Pinpoint the cell where the given text exists, returning its (X, Y) midpoint coordinate. 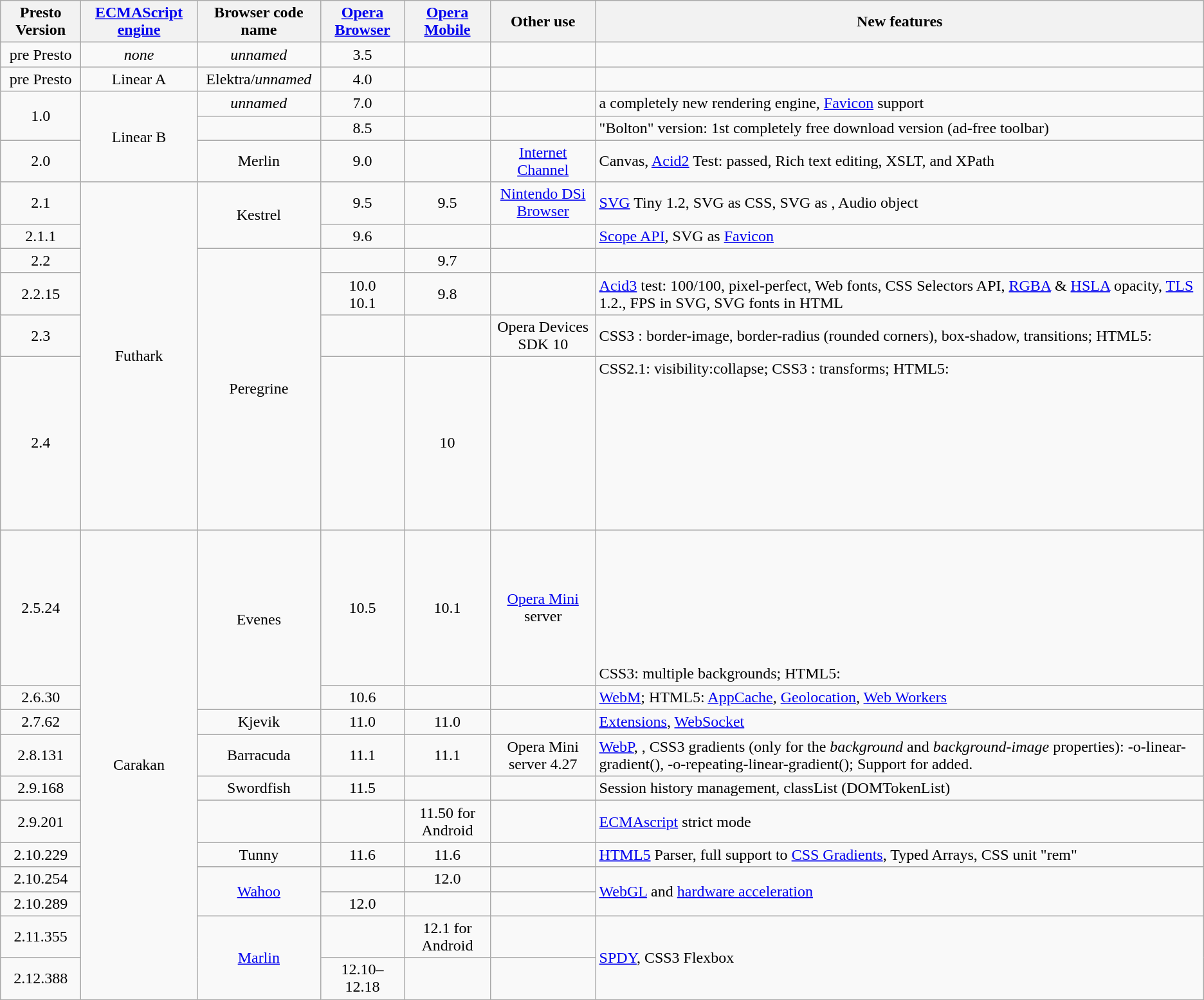
2.8.131 (41, 755)
2.3 (41, 336)
Peregrine (259, 388)
"Bolton" version: 1st completely free download version (ad-free toolbar) (899, 128)
Opera Mini server (543, 608)
Futhark (139, 356)
2.10.229 (41, 855)
2.9.168 (41, 788)
ECMAScript engine (139, 22)
12.1 for Android (448, 936)
CSS2.1: visibility:collapse; CSS3 : transforms; HTML5: shadows, Web Database, Web Storage, window.btoa, and window.atob (899, 442)
none (139, 55)
2.4 (41, 442)
a completely new rendering engine, Favicon support (899, 104)
Acid3 test: 100/100, pixel-perfect, Web fonts, CSS Selectors API, RGBA & HSLA opacity, TLS 1.2., FPS in SVG, SVG fonts in HTML (899, 293)
Kestrel (259, 215)
Tunny (259, 855)
Elektra/unnamed (259, 79)
CSS3 : border-image, border-radius (rounded corners), box-shadow, transitions; HTML5: and elements (899, 336)
10.1 (448, 608)
10.6 (362, 698)
2.7.62 (41, 722)
Canvas, Acid2 Test: passed, Rich text editing, XSLT, and XPath (899, 161)
Nintendo DSi Browser (543, 203)
2.9.201 (41, 822)
Carakan (139, 765)
Browser code name (259, 22)
2.11.355 (41, 936)
2.10.289 (41, 904)
11.5 (362, 788)
SVG Tiny 1.2, SVG as CSS, SVG as , Audio object (899, 203)
Scope API, SVG as Favicon (899, 236)
Marlin (259, 958)
2.12.388 (41, 979)
Kjevik (259, 722)
1.0 (41, 116)
Opera Browser (362, 22)
12.10–12.18 (362, 979)
HTML5 Parser, full support to CSS Gradients, Typed Arrays, CSS unit "rem" (899, 855)
10.010.1 (362, 293)
Internet Channel (543, 161)
2.10.254 (41, 879)
11.50 for Android (448, 822)
8.5 (362, 128)
Swordfish (259, 788)
Opera Mobile (448, 22)
WebM; HTML5: AppCache, Geolocation, Web Workers (899, 698)
3.5 (362, 55)
SPDY, CSS3 Flexbox (899, 958)
Opera Devices SDK 10 (543, 336)
2.6.30 (41, 698)
9.0 (362, 161)
Barracuda (259, 755)
9.8 (448, 293)
Presto Version (41, 22)
10.5 (362, 608)
9.7 (448, 260)
2.5.24 (41, 608)
ECMAscript strict mode (899, 822)
9.6 (362, 236)
2.2 (41, 260)
2.0 (41, 161)
Extensions, WebSocket (899, 722)
WebGL and hardware acceleration (899, 891)
Other use (543, 22)
Session history management, classList (DOMTokenList) (899, 788)
Opera Mini server 4.27 (543, 755)
4.0 (362, 79)
7.0 (362, 104)
Linear B (139, 136)
Evenes (259, 620)
New features (899, 22)
2.2.15 (41, 293)
10 (448, 442)
2.1.1 (41, 236)
Linear A (139, 79)
2.1 (41, 203)
CSS3: multiple backgrounds; HTML5: Text (899, 608)
Wahoo (259, 891)
Merlin (259, 161)
